Pinpoint the cell where the given text exists, returning its (x, y) midpoint coordinate. 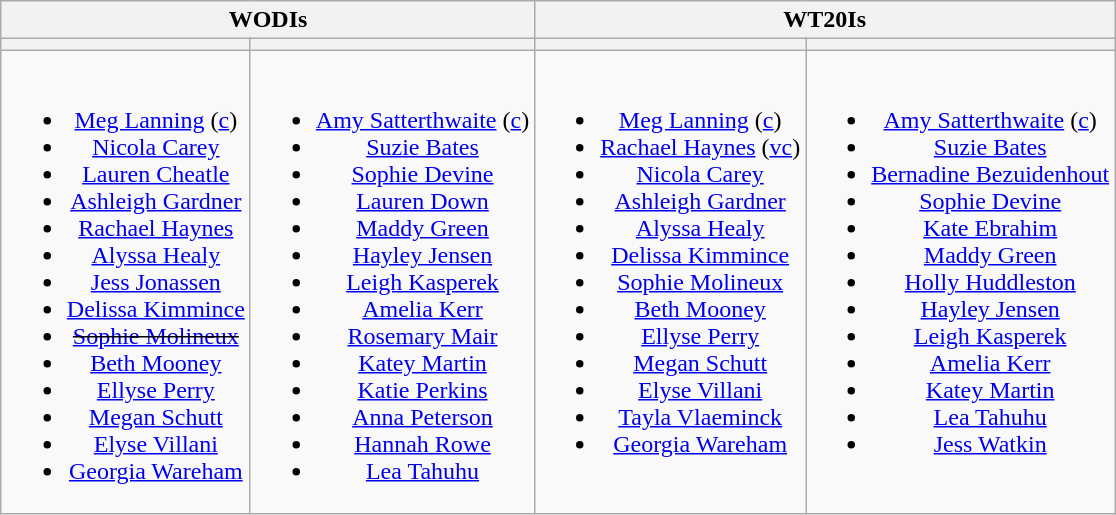
WT20Is (825, 20)
WODIs (268, 20)
